Find where the given text appears and provide that cell's center as (X, Y) coordinate. 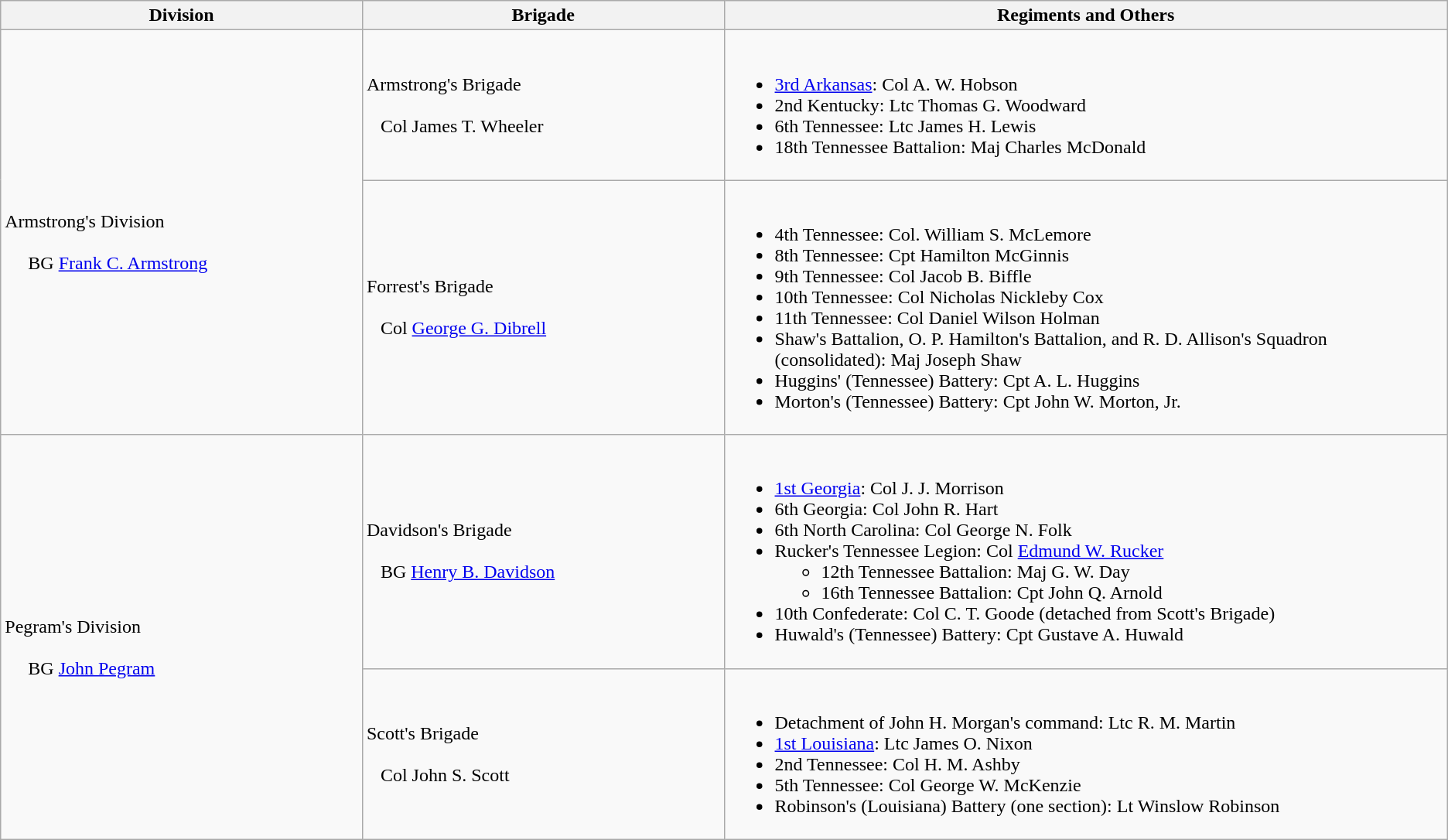
Brigade (543, 15)
Davidson's Brigade BG Henry B. Davidson (543, 551)
Scott's Brigade Col John S. Scott (543, 753)
Forrest's Brigade Col George G. Dibrell (543, 308)
Regiments and Others (1086, 15)
Armstrong's Division BG Frank C. Armstrong (182, 232)
Pegram's Division BG John Pegram (182, 637)
Armstrong's Brigade Col James T. Wheeler (543, 105)
Division (182, 15)
3rd Arkansas: Col A. W. Hobson2nd Kentucky: Ltc Thomas G. Woodward6th Tennessee: Ltc James H. Lewis18th Tennessee Battalion: Maj Charles McDonald (1086, 105)
